Search for the cell housing the specified text and yield its (x, y) center coordinate. 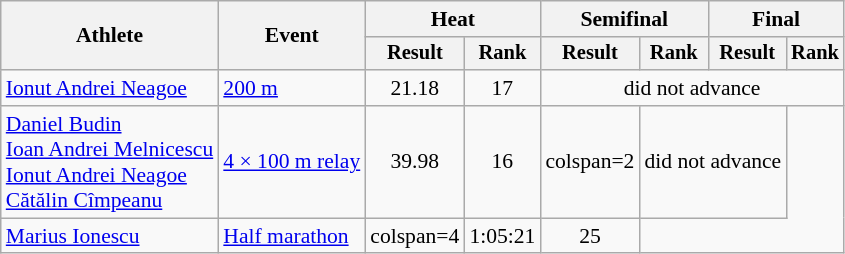
Athlete (110, 36)
colspan=2 (590, 162)
21.18 (414, 88)
200 m (292, 88)
Semifinal (624, 19)
Final (776, 19)
25 (590, 236)
Ionut Andrei Neagoe (110, 88)
4 × 100 m relay (292, 162)
17 (502, 88)
Marius Ionescu (110, 236)
16 (502, 162)
39.98 (414, 162)
1:05:21 (502, 236)
Daniel BudinIoan Andrei MelnicescuIonut Andrei NeagoeCătălin Cîmpeanu (110, 162)
Event (292, 36)
colspan=4 (414, 236)
Half marathon (292, 236)
Heat (452, 19)
